Detect which cell encompasses the target text, then output its (x, y) center coordinate. 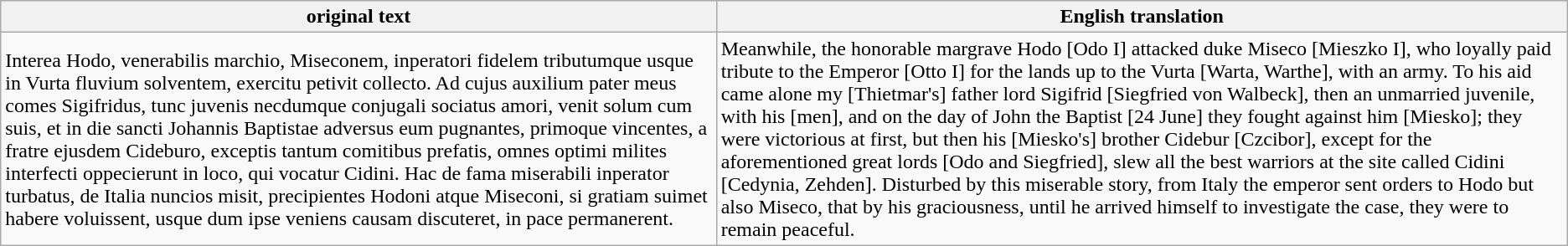
original text (358, 17)
English translation (1142, 17)
